Capture the cell that displays the provided text and extract its [x, y] central coordinate. 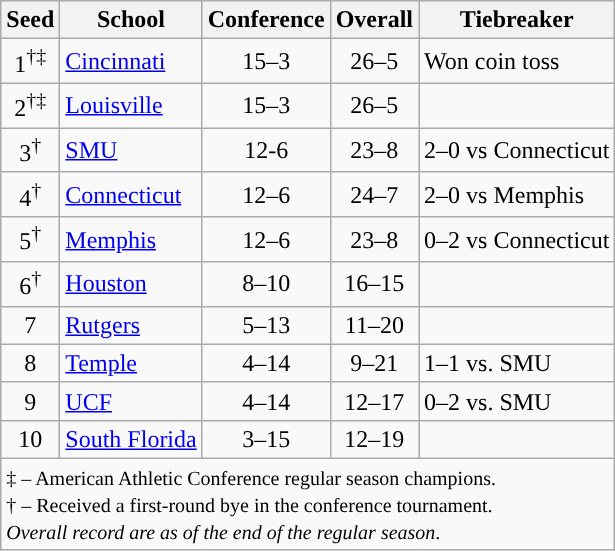
5–13 [266, 325]
12–19 [374, 439]
24–7 [374, 194]
Won coin toss [517, 62]
UCF [131, 401]
6† [30, 284]
SMU [131, 150]
7 [30, 325]
1†‡ [30, 62]
Memphis [131, 240]
8 [30, 363]
1–1 vs. SMU [517, 363]
4† [30, 194]
Seed [30, 20]
10 [30, 439]
12–17 [374, 401]
2–0 vs Connecticut [517, 150]
9 [30, 401]
0–2 vs Connecticut [517, 240]
Rutgers [131, 325]
Louisville [131, 106]
9–21 [374, 363]
11–20 [374, 325]
Overall [374, 20]
12-6 [266, 150]
3† [30, 150]
2†‡ [30, 106]
16–15 [374, 284]
Temple [131, 363]
School [131, 20]
3–15 [266, 439]
Houston [131, 284]
0–2 vs. SMU [517, 401]
2–0 vs Memphis [517, 194]
8–10 [266, 284]
Connecticut [131, 194]
Cincinnati [131, 62]
Tiebreaker [517, 20]
South Florida [131, 439]
5† [30, 240]
Conference [266, 20]
